Search for the cell housing the specified text and yield its (X, Y) center coordinate. 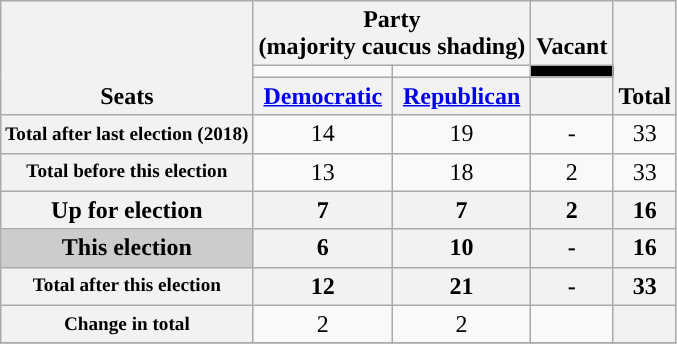
Total before this election (127, 172)
10 (461, 248)
Party (majority caucus shading) (392, 34)
Seats (127, 58)
19 (461, 134)
6 (323, 248)
Up for election (127, 210)
18 (461, 172)
21 (461, 286)
This election (127, 248)
Total (645, 58)
Change in total (127, 324)
Vacant (572, 34)
12 (323, 286)
Total after last election (2018) (127, 134)
Total after this election (127, 286)
Democratic (323, 96)
13 (323, 172)
Republican (461, 96)
14 (323, 134)
